Identify which cell holds the provided text, then report its (X, Y) central coordinate. 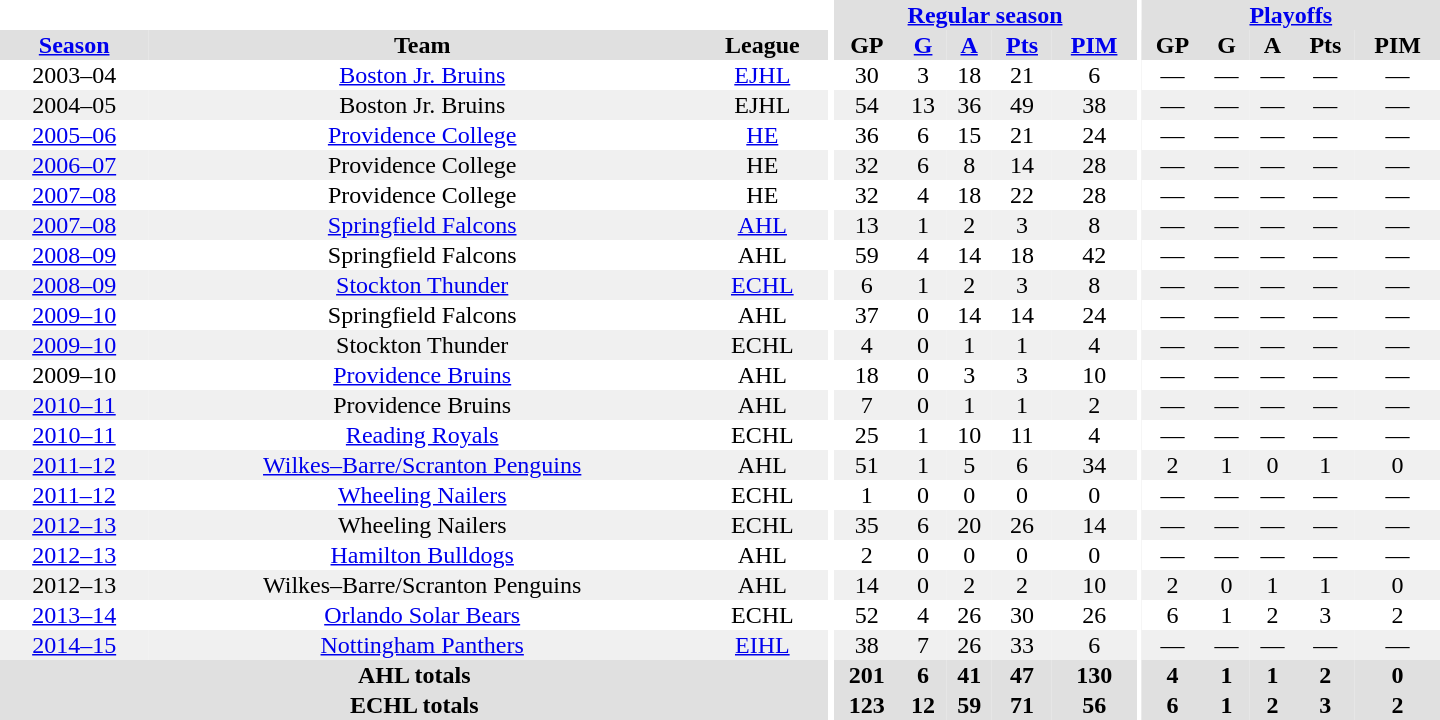
15 (969, 135)
2004–05 (74, 105)
Nottingham Panthers (422, 645)
2006–07 (74, 165)
12 (923, 705)
5 (969, 465)
56 (1094, 705)
11 (1022, 435)
ECHL totals (414, 705)
2014–15 (74, 645)
Regular season (986, 15)
51 (867, 465)
123 (867, 705)
Orlando Solar Bears (422, 615)
Season (74, 45)
42 (1094, 255)
Team (422, 45)
2003–04 (74, 75)
2005–06 (74, 135)
20 (969, 525)
201 (867, 675)
35 (867, 525)
Reading Royals (422, 435)
2013–14 (74, 615)
49 (1022, 105)
EIHL (762, 645)
Hamilton Bulldogs (422, 555)
41 (969, 675)
52 (867, 615)
33 (1022, 645)
34 (1094, 465)
25 (867, 435)
47 (1022, 675)
71 (1022, 705)
22 (1022, 195)
130 (1094, 675)
37 (867, 315)
Playoffs (1291, 15)
54 (867, 105)
AHL totals (414, 675)
League (762, 45)
